Return [X, Y] of the center of cell containing provided text 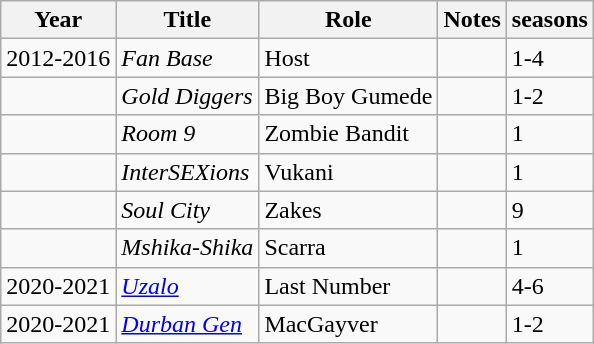
Title [188, 20]
4-6 [550, 286]
Host [348, 58]
MacGayver [348, 324]
Gold Diggers [188, 96]
Last Number [348, 286]
Vukani [348, 172]
1-4 [550, 58]
Durban Gen [188, 324]
Role [348, 20]
2012-2016 [58, 58]
Uzalo [188, 286]
Year [58, 20]
Soul City [188, 210]
Zombie Bandit [348, 134]
9 [550, 210]
Mshika-Shika [188, 248]
Notes [472, 20]
Room 9 [188, 134]
Fan Base [188, 58]
Scarra [348, 248]
Zakes [348, 210]
Big Boy Gumede [348, 96]
InterSEXions [188, 172]
seasons [550, 20]
